Locate the cell with the specified text and output its (x, y) center coordinate. 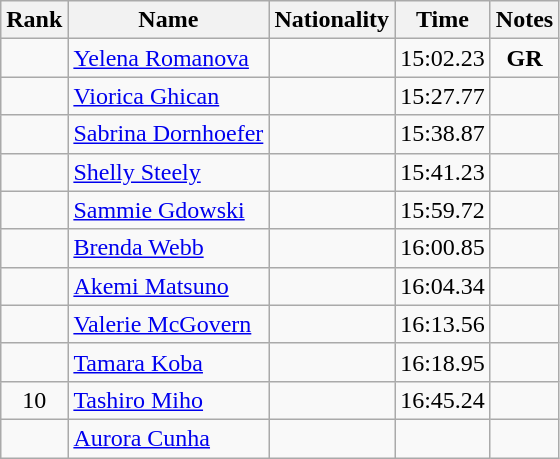
10 (34, 400)
15:27.77 (443, 96)
16:45.24 (443, 400)
16:13.56 (443, 324)
Sabrina Dornhoefer (168, 134)
Name (168, 20)
15:41.23 (443, 172)
16:18.95 (443, 362)
Nationality (332, 20)
Sammie Gdowski (168, 210)
GR (524, 58)
Rank (34, 20)
Valerie McGovern (168, 324)
15:59.72 (443, 210)
Brenda Webb (168, 248)
Tamara Koba (168, 362)
16:04.34 (443, 286)
Tashiro Miho (168, 400)
16:00.85 (443, 248)
Notes (524, 20)
Aurora Cunha (168, 438)
Time (443, 20)
Akemi Matsuno (168, 286)
15:02.23 (443, 58)
Shelly Steely (168, 172)
Viorica Ghican (168, 96)
15:38.87 (443, 134)
Yelena Romanova (168, 58)
